From the cell containing the given text, extract its center point as (X, Y) coordinate. 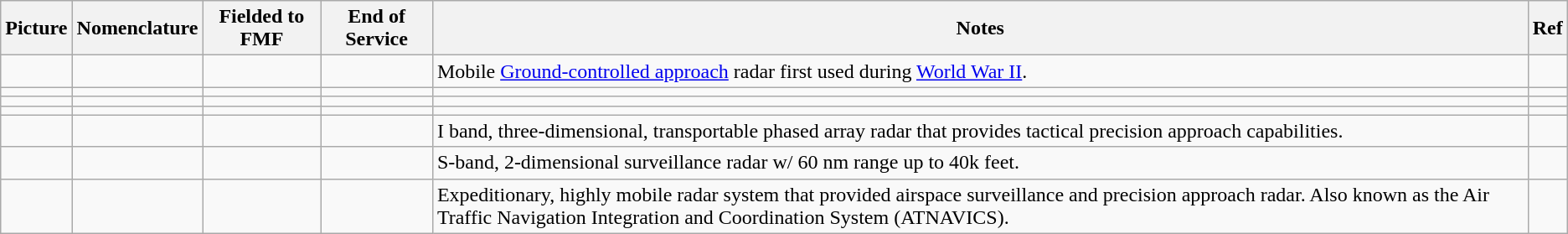
Nomenclature (137, 29)
Mobile Ground-controlled approach radar first used during World War II. (980, 71)
I band, three-dimensional, transportable phased array radar that provides tactical precision approach capabilities. (980, 131)
Ref (1548, 29)
Notes (980, 29)
Picture (37, 29)
S-band, 2-dimensional surveillance radar w/ 60 nm range up to 40k feet. (980, 163)
Fielded to FMF (261, 29)
End of Service (377, 29)
